Identify which cell holds the provided text, then report its (X, Y) central coordinate. 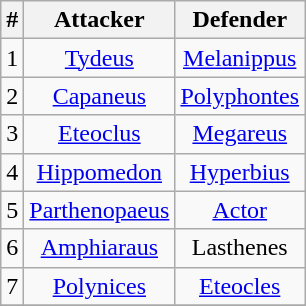
6 (12, 248)
Lasthenes (240, 248)
Parthenopaeus (100, 210)
Capaneus (100, 96)
3 (12, 134)
# (12, 20)
Eteoclus (100, 134)
Defender (240, 20)
Polyphontes (240, 96)
7 (12, 286)
Attacker (100, 20)
5 (12, 210)
Eteocles (240, 286)
Tydeus (100, 58)
1 (12, 58)
Hippomedon (100, 172)
Actor (240, 210)
Polynices (100, 286)
4 (12, 172)
Hyperbius (240, 172)
2 (12, 96)
Amphiaraus (100, 248)
Melanippus (240, 58)
Megareus (240, 134)
